Extract the [x, y] coordinate from the center of the cell holding the provided text.  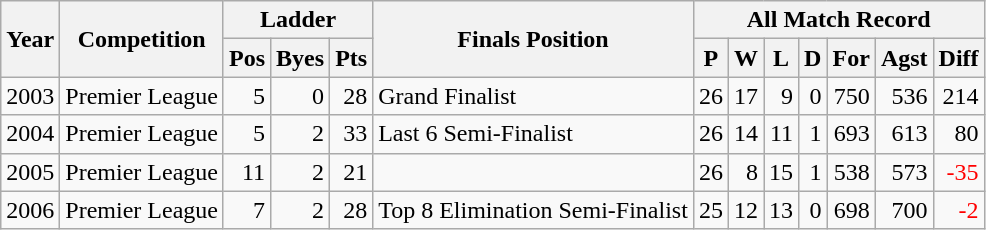
2005 [30, 172]
Pos [246, 58]
Last 6 Semi-Finalist [534, 134]
D [813, 58]
700 [904, 210]
L [782, 58]
13 [782, 210]
12 [746, 210]
14 [746, 134]
Ladder [298, 20]
-2 [958, 210]
7 [246, 210]
Finals Position [534, 39]
698 [851, 210]
P [710, 58]
17 [746, 96]
80 [958, 134]
Competition [142, 39]
693 [851, 134]
15 [782, 172]
536 [904, 96]
2004 [30, 134]
2006 [30, 210]
Agst [904, 58]
573 [904, 172]
For [851, 58]
Pts [352, 58]
9 [782, 96]
W [746, 58]
21 [352, 172]
Top 8 Elimination Semi-Finalist [534, 210]
538 [851, 172]
613 [904, 134]
8 [746, 172]
Year [30, 39]
214 [958, 96]
25 [710, 210]
33 [352, 134]
750 [851, 96]
All Match Record [838, 20]
-35 [958, 172]
Diff [958, 58]
2003 [30, 96]
Grand Finalist [534, 96]
Byes [300, 58]
